Return the [x, y] coordinate for the center point of the cell that contains the specified text.  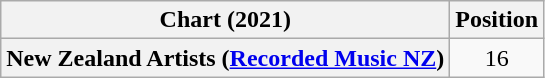
New Zealand Artists (Recorded Music NZ) [226, 58]
Chart (2021) [226, 20]
16 [497, 58]
Position [497, 20]
